Provide the [x, y] coordinate of the cell's center where the given text is located.  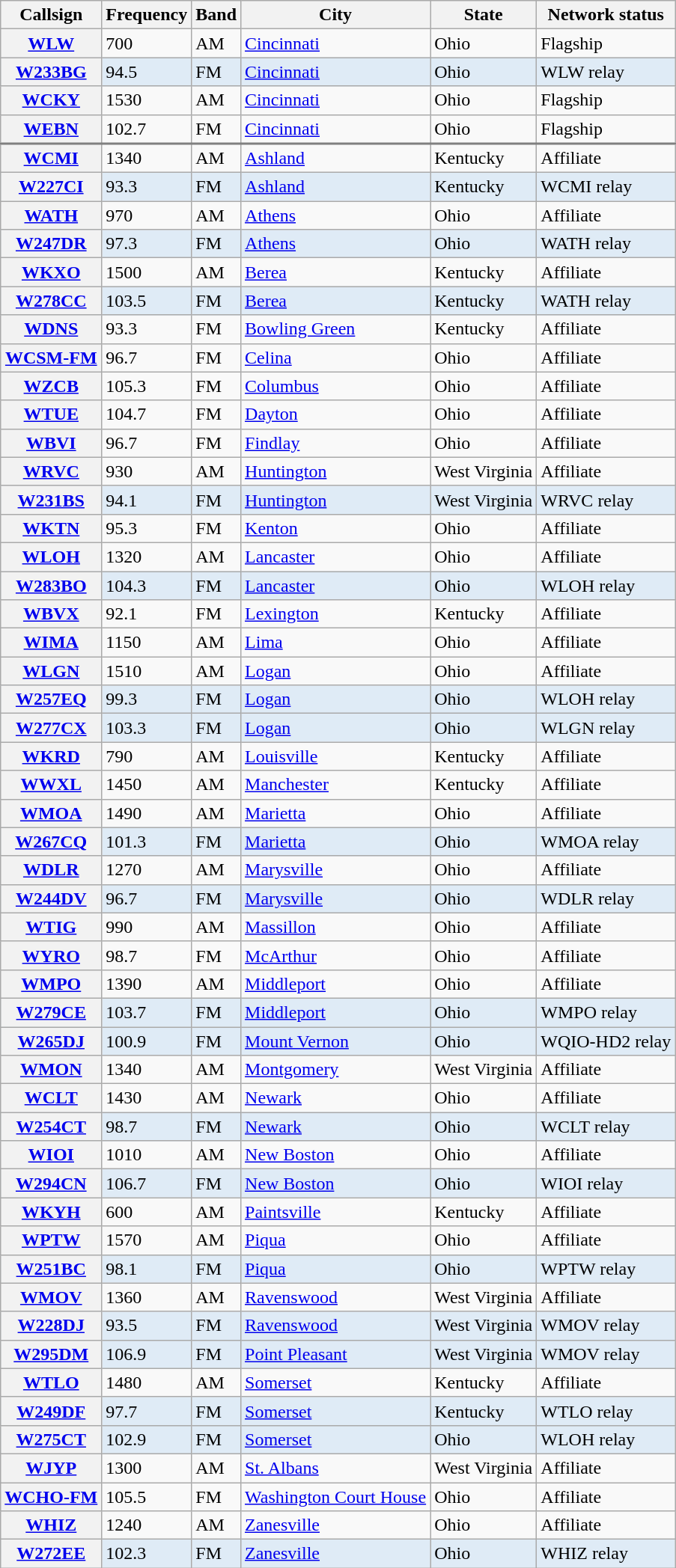
1150 [147, 643]
WPTW [51, 1240]
1360 [147, 1297]
102.9 [147, 1439]
104.3 [147, 586]
WDLR [51, 870]
WMOV [51, 1297]
W283BO [51, 586]
W254CT [51, 1127]
W267CQ [51, 842]
103.7 [147, 1012]
State [484, 15]
WDLR relay [606, 898]
95.3 [147, 528]
WTIG [51, 927]
WYRO [51, 955]
WIMA [51, 643]
Celina [335, 358]
WZCB [51, 386]
Lexington [335, 614]
101.3 [147, 842]
Dayton [335, 414]
W265DJ [51, 1041]
WQIO-HD2 relay [606, 1041]
WMPO [51, 984]
WATH [51, 215]
1510 [147, 671]
WCSM-FM [51, 358]
Louisville [335, 756]
Washington Court House [335, 1497]
Bowling Green [335, 329]
WRVC [51, 471]
Kenton [335, 528]
1320 [147, 557]
W295DM [51, 1354]
1490 [147, 813]
98.1 [147, 1269]
W278CC [51, 301]
97.3 [147, 244]
W227CI [51, 187]
WMPO relay [606, 1012]
1270 [147, 870]
106.9 [147, 1354]
McArthur [335, 955]
W244DV [51, 898]
WLGN relay [606, 728]
Network status [606, 15]
102.3 [147, 1554]
Point Pleasant [335, 1354]
103.3 [147, 728]
790 [147, 756]
WCLT relay [606, 1127]
1240 [147, 1525]
WDNS [51, 329]
W294CN [51, 1183]
97.7 [147, 1411]
WLW [51, 43]
1500 [147, 272]
WKRD [51, 756]
WHIZ [51, 1525]
Band [216, 15]
WKTN [51, 528]
WIOI [51, 1155]
1010 [147, 1155]
WKYH [51, 1212]
WHIZ relay [606, 1554]
Montgomery [335, 1070]
W277CX [51, 728]
WLOH [51, 557]
City [335, 15]
94.1 [147, 500]
Lima [335, 643]
W251BC [51, 1269]
W257EQ [51, 699]
W231BS [51, 500]
WTLO [51, 1382]
Callsign [51, 15]
1570 [147, 1240]
WIOI relay [606, 1183]
WLW relay [606, 72]
WMOA [51, 813]
W247DR [51, 244]
WRVC relay [606, 500]
99.3 [147, 699]
1530 [147, 100]
WCHO-FM [51, 1497]
WEBN [51, 129]
104.7 [147, 414]
WLGN [51, 671]
St. Albans [335, 1468]
1430 [147, 1098]
Mount Vernon [335, 1041]
102.7 [147, 129]
WCMI relay [606, 187]
93.5 [147, 1326]
WJYP [51, 1468]
94.5 [147, 72]
WPTW relay [606, 1269]
Manchester [335, 785]
1390 [147, 984]
WTUE [51, 414]
WBVI [51, 443]
106.7 [147, 1183]
W279CE [51, 1012]
W233BG [51, 72]
Columbus [335, 386]
W228DJ [51, 1326]
105.3 [147, 386]
990 [147, 927]
1450 [147, 785]
Findlay [335, 443]
WTLO relay [606, 1411]
WKXO [51, 272]
Massillon [335, 927]
100.9 [147, 1041]
WCLT [51, 1098]
105.5 [147, 1497]
WBVX [51, 614]
103.5 [147, 301]
92.1 [147, 614]
1480 [147, 1382]
700 [147, 43]
WMON [51, 1070]
970 [147, 215]
600 [147, 1212]
1300 [147, 1468]
W275CT [51, 1439]
WCMI [51, 159]
Paintsville [335, 1212]
930 [147, 471]
WCKY [51, 100]
WMOA relay [606, 842]
W272EE [51, 1554]
Frequency [147, 15]
WWXL [51, 785]
W249DF [51, 1411]
